Locate the cell with the specified text and output its [x, y] center coordinate. 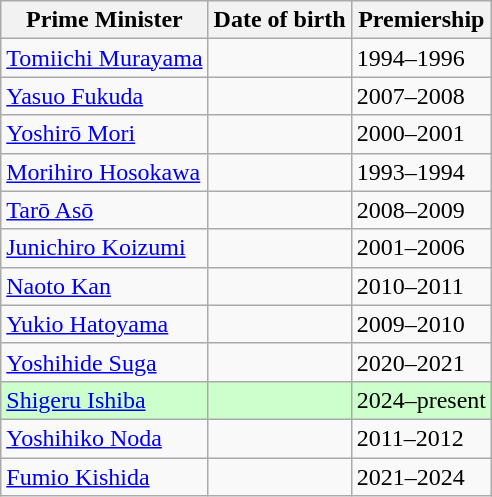
Yoshihide Suga [104, 362]
Yukio Hatoyama [104, 324]
2021–2024 [421, 477]
Tomiichi Murayama [104, 58]
2010–2011 [421, 286]
Shigeru Ishiba [104, 400]
Prime Minister [104, 20]
Date of birth [280, 20]
Naoto Kan [104, 286]
2024–present [421, 400]
2020–2021 [421, 362]
Yasuo Fukuda [104, 96]
Fumio Kishida [104, 477]
Junichiro Koizumi [104, 248]
2000–2001 [421, 134]
Premiership [421, 20]
Tarō Asō [104, 210]
Yoshirō Mori [104, 134]
1993–1994 [421, 172]
2007–2008 [421, 96]
2001–2006 [421, 248]
2009–2010 [421, 324]
2011–2012 [421, 438]
Morihiro Hosokawa [104, 172]
2008–2009 [421, 210]
Yoshihiko Noda [104, 438]
1994–1996 [421, 58]
